Search for the cell housing the specified text and yield its (X, Y) center coordinate. 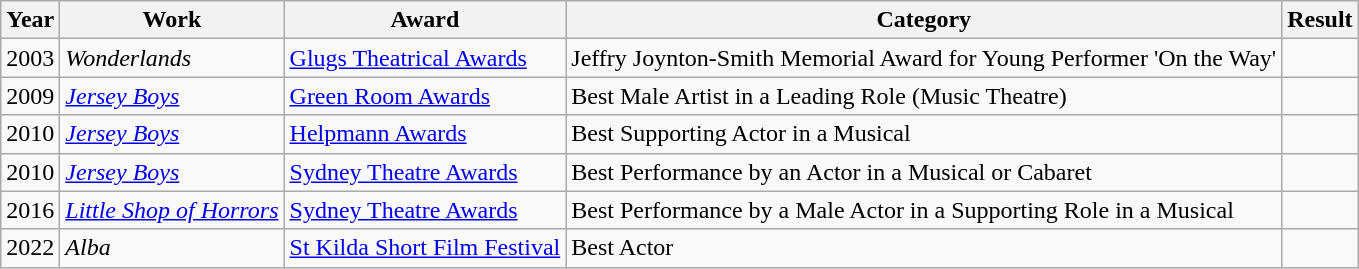
Green Room Awards (425, 96)
2016 (30, 210)
Award (425, 20)
Category (924, 20)
2003 (30, 58)
Wonderlands (172, 58)
Best Performance by an Actor in a Musical or Cabaret (924, 172)
Little Shop of Horrors (172, 210)
Result (1320, 20)
Glugs Theatrical Awards (425, 58)
Best Male Artist in a Leading Role (Music Theatre) (924, 96)
Work (172, 20)
2022 (30, 248)
St Kilda Short Film Festival (425, 248)
2009 (30, 96)
Year (30, 20)
Best Actor (924, 248)
Jeffry Joynton-Smith Memorial Award for Young Performer 'On the Way' (924, 58)
Best Performance by a Male Actor in a Supporting Role in a Musical (924, 210)
Helpmann Awards (425, 134)
Alba (172, 248)
Best Supporting Actor in a Musical (924, 134)
